Determine the [x, y] coordinate at the center of the cell enclosing the given text.  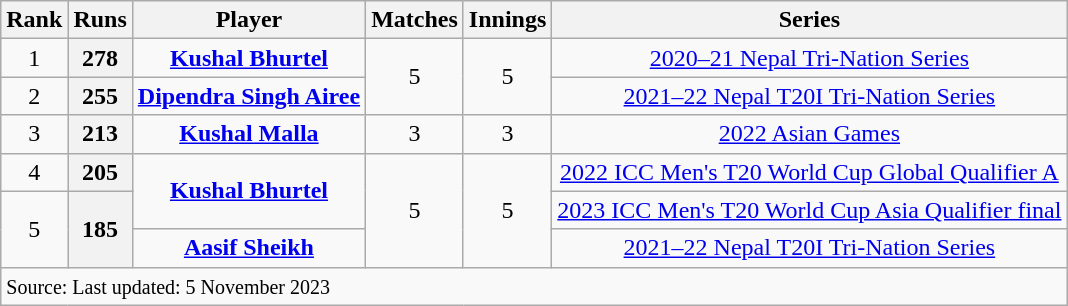
Source: Last updated: 5 November 2023 [534, 286]
2020–21 Nepal Tri-Nation Series [810, 58]
1 [34, 58]
2022 Asian Games [810, 134]
Runs [100, 20]
185 [100, 229]
Rank [34, 20]
Series [810, 20]
2 [34, 96]
Player [248, 20]
2023 ICC Men's T20 World Cup Asia Qualifier final [810, 210]
Kushal Malla [248, 134]
4 [34, 172]
Aasif Sheikh [248, 248]
Innings [507, 20]
213 [100, 134]
Dipendra Singh Airee [248, 96]
255 [100, 96]
278 [100, 58]
Matches [415, 20]
205 [100, 172]
2022 ICC Men's T20 World Cup Global Qualifier A [810, 172]
